Provide the (x, y) coordinate of the cell's center where the given text is located.  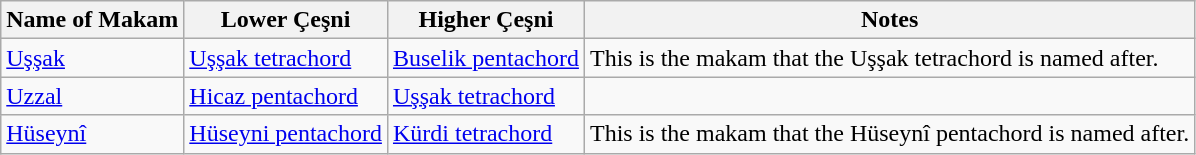
Buselik pentachord (486, 58)
Name of Makam (92, 20)
Uzzal (92, 96)
This is the makam that the Hüseynî pentachord is named after. (889, 134)
Kürdi tetrachord (486, 134)
Hicaz pentachord (286, 96)
Higher Çeşni (486, 20)
Hüseynî (92, 134)
Hüseyni pentachord (286, 134)
Lower Çeşni (286, 20)
Uşşak (92, 58)
This is the makam that the Uşşak tetrachord is named after. (889, 58)
Notes (889, 20)
